Search for the cell housing the specified text and yield its [X, Y] center coordinate. 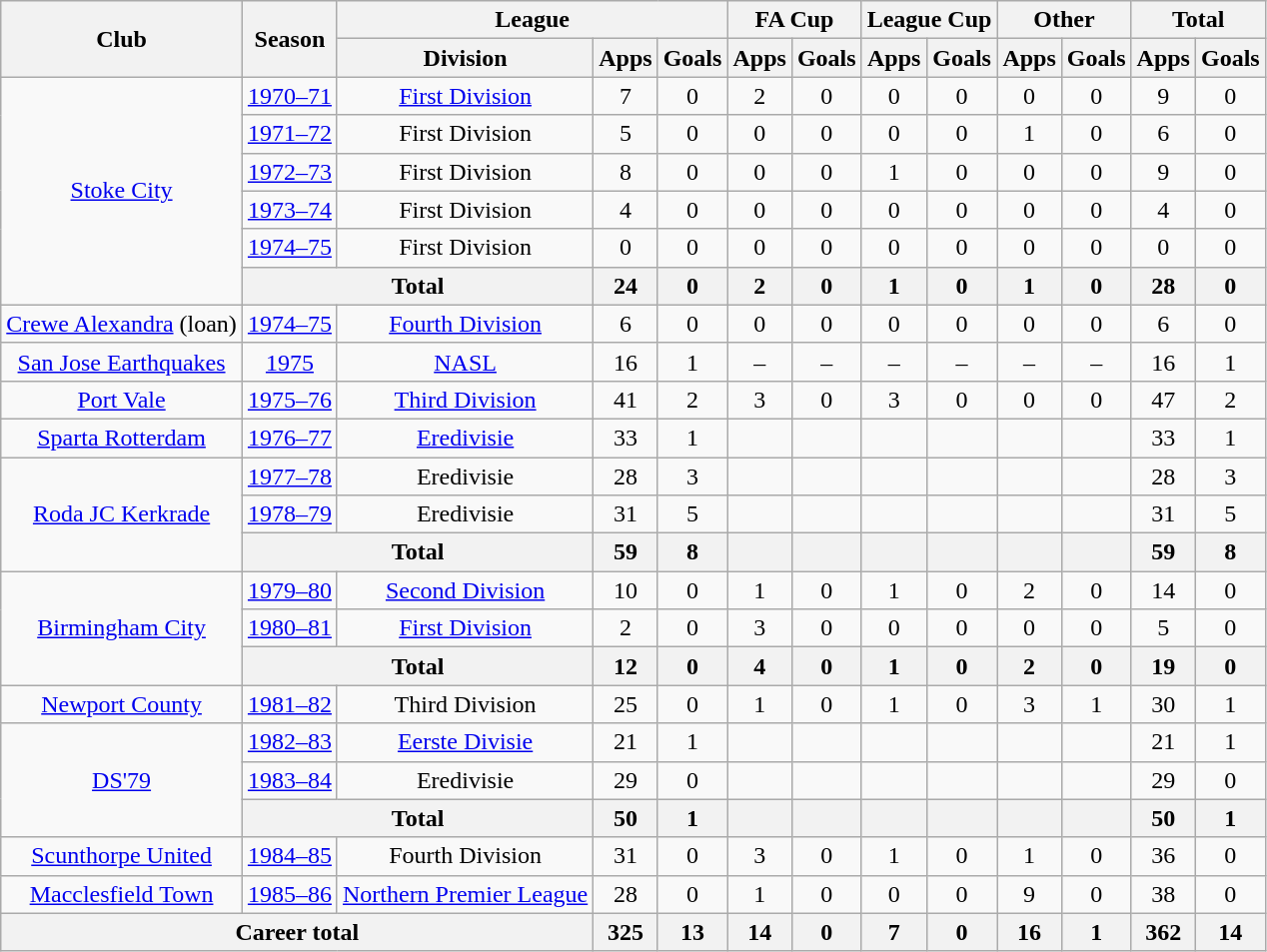
Birmingham City [122, 628]
1973–74 [290, 210]
13 [692, 932]
1981–82 [290, 704]
1977–78 [290, 476]
Second Division [465, 590]
Crewe Alexandra (loan) [122, 324]
12 [626, 666]
1985–86 [290, 894]
1982–83 [290, 742]
San Jose Earthquakes [122, 362]
FA Cup [794, 20]
Club [122, 39]
1980–81 [290, 628]
Roda JC Kerkrade [122, 514]
1971–72 [290, 134]
NASL [465, 362]
36 [1163, 856]
Other [1064, 20]
Division [465, 58]
Eerste Divisie [465, 742]
30 [1163, 704]
Macclesfield Town [122, 894]
Scunthorpe United [122, 856]
325 [626, 932]
10 [626, 590]
41 [626, 400]
Sparta Rotterdam [122, 438]
24 [626, 286]
25 [626, 704]
1975–76 [290, 400]
1972–73 [290, 172]
47 [1163, 400]
League [532, 20]
1975 [290, 362]
1978–79 [290, 514]
1983–84 [290, 780]
Port Vale [122, 400]
Career total [298, 932]
19 [1163, 666]
1976–77 [290, 438]
Northern Premier League [465, 894]
1979–80 [290, 590]
Newport County [122, 704]
1984–85 [290, 856]
38 [1163, 894]
DS'79 [122, 780]
362 [1163, 932]
1970–71 [290, 96]
Season [290, 39]
Stoke City [122, 191]
League Cup [929, 20]
